Identify which cell holds the provided text, then report its [X, Y] central coordinate. 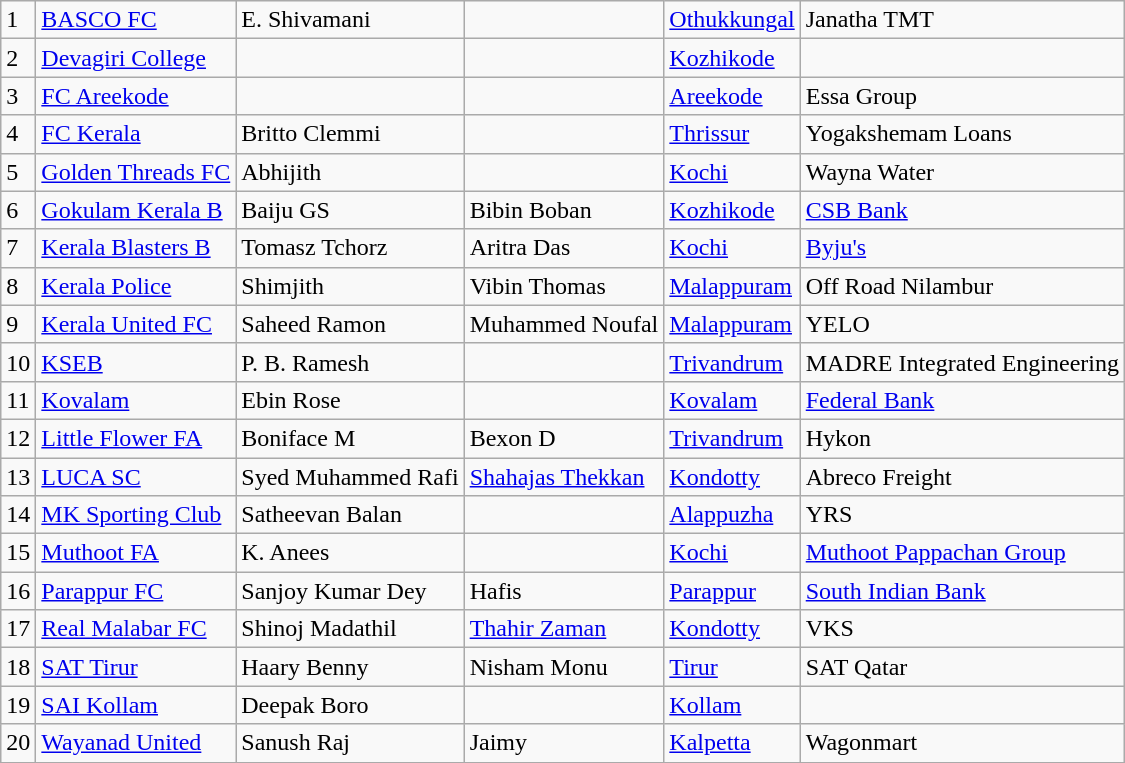
Kerala Police [136, 286]
Byju's [962, 248]
Little Flower FA [136, 438]
Yogakshemam Loans [962, 134]
8 [18, 286]
Hafis [564, 591]
Real Malabar FC [136, 629]
Devagiri College [136, 58]
Sanush Raj [350, 743]
Janatha TMT [962, 20]
Saheed Ramon [350, 324]
Muhammed Noufal [564, 324]
1 [18, 20]
Golden Threads FC [136, 172]
Haary Benny [350, 667]
MADRE Integrated Engineering [962, 362]
LUCA SC [136, 477]
Essa Group [962, 96]
Off Road Nilambur [962, 286]
KSEB [136, 362]
Tirur [732, 667]
Deepak Boro [350, 705]
Wagonmart [962, 743]
YRS [962, 515]
15 [18, 553]
11 [18, 400]
Shahajas Thekkan [564, 477]
Parappur [732, 591]
Vibin Thomas [564, 286]
16 [18, 591]
20 [18, 743]
Sanjoy Kumar Dey [350, 591]
FC Kerala [136, 134]
SAT Qatar [962, 667]
Hykon [962, 438]
6 [18, 210]
SAT Tirur [136, 667]
17 [18, 629]
Muthoot Pappachan Group [962, 553]
19 [18, 705]
E. Shivamani [350, 20]
Aritra Das [564, 248]
Ebin Rose [350, 400]
Shinoj Madathil [350, 629]
14 [18, 515]
Syed Muhammed Rafi [350, 477]
Areekode [732, 96]
CSB Bank [962, 210]
South Indian Bank [962, 591]
Bexon D [564, 438]
FC Areekode [136, 96]
Satheevan Balan [350, 515]
MK Sporting Club [136, 515]
5 [18, 172]
Baiju GS [350, 210]
Parappur FC [136, 591]
P. B. Ramesh [350, 362]
SAI Kollam [136, 705]
Britto Clemmi [350, 134]
Kerala Blasters B [136, 248]
18 [18, 667]
Kalpetta [732, 743]
K. Anees [350, 553]
Gokulam Kerala B [136, 210]
Federal Bank [962, 400]
12 [18, 438]
Muthoot FA [136, 553]
Othukkungal [732, 20]
3 [18, 96]
Thahir Zaman [564, 629]
VKS [962, 629]
Wayanad United [136, 743]
Shimjith [350, 286]
BASCO FC [136, 20]
7 [18, 248]
Thrissur [732, 134]
Nisham Monu [564, 667]
Kerala United FC [136, 324]
Abreco Freight [962, 477]
2 [18, 58]
Tomasz Tchorz [350, 248]
9 [18, 324]
13 [18, 477]
Abhijith [350, 172]
Wayna Water [962, 172]
10 [18, 362]
4 [18, 134]
YELO [962, 324]
Boniface M [350, 438]
Alappuzha [732, 515]
Kollam [732, 705]
Bibin Boban [564, 210]
Jaimy [564, 743]
